Find where the given text appears and provide that cell's center as (x, y) coordinate. 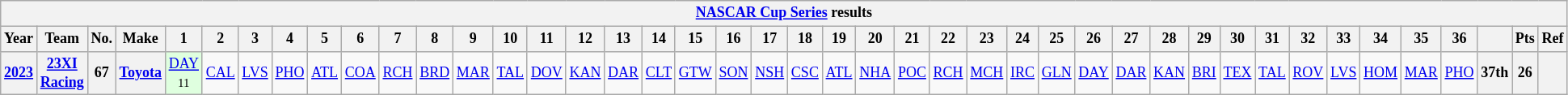
12 (585, 39)
9 (474, 39)
32 (1308, 39)
24 (1023, 39)
NHA (875, 73)
34 (1380, 39)
Make (141, 39)
CAL (220, 73)
17 (769, 39)
16 (734, 39)
Toyota (141, 73)
23XI Racing (61, 73)
5 (325, 39)
MCH (987, 73)
13 (624, 39)
23 (987, 39)
3 (255, 39)
19 (839, 39)
GTW (695, 73)
HOM (1380, 73)
33 (1343, 39)
31 (1272, 39)
BRD (435, 73)
ROV (1308, 73)
NASCAR Cup Series results (784, 13)
10 (510, 39)
7 (398, 39)
2023 (19, 73)
2 (220, 39)
NSH (769, 73)
22 (948, 39)
CLT (658, 73)
TEX (1237, 73)
8 (435, 39)
IRC (1023, 73)
29 (1204, 39)
Year (19, 39)
20 (875, 39)
Pts (1524, 39)
35 (1421, 39)
21 (913, 39)
No. (102, 39)
BRI (1204, 73)
36 (1460, 39)
27 (1132, 39)
14 (658, 39)
15 (695, 39)
4 (289, 39)
67 (102, 73)
6 (360, 39)
DAY (1094, 73)
GLN (1056, 73)
CSC (805, 73)
SON (734, 73)
28 (1170, 39)
30 (1237, 39)
COA (360, 73)
DOV (546, 73)
1 (183, 39)
Ref (1553, 39)
25 (1056, 39)
POC (913, 73)
Team (61, 39)
18 (805, 39)
11 (546, 39)
DAY11 (183, 73)
37th (1495, 73)
